For the text-containing cell, return its midpoint in [X, Y] coordinate format. 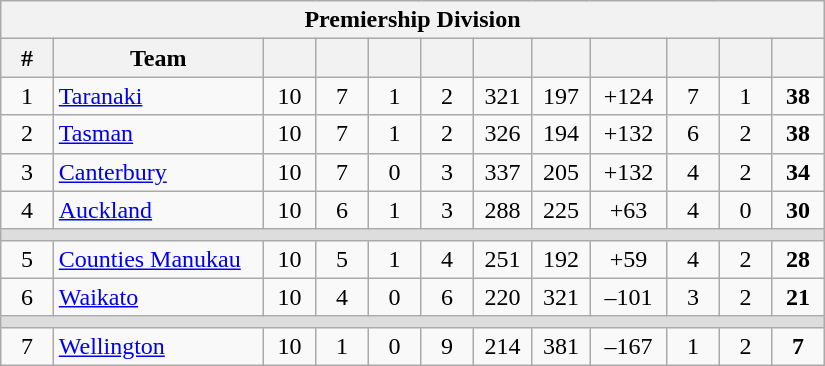
34 [798, 172]
–101 [628, 297]
225 [561, 210]
9 [447, 346]
Counties Manukau [158, 259]
28 [798, 259]
+59 [628, 259]
# [27, 58]
+63 [628, 210]
Waikato [158, 297]
Canterbury [158, 172]
381 [561, 346]
214 [502, 346]
192 [561, 259]
21 [798, 297]
288 [502, 210]
Auckland [158, 210]
251 [502, 259]
337 [502, 172]
197 [561, 96]
–167 [628, 346]
Wellington [158, 346]
Tasman [158, 134]
Taranaki [158, 96]
220 [502, 297]
30 [798, 210]
326 [502, 134]
205 [561, 172]
+124 [628, 96]
194 [561, 134]
Team [158, 58]
Premiership Division [413, 20]
